Output the (x, y) coordinate of the center of the cell containing the given text.  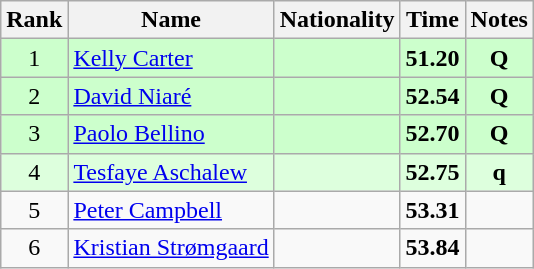
Name (171, 20)
Peter Campbell (171, 210)
Kristian Strømgaard (171, 248)
q (499, 172)
5 (34, 210)
Time (432, 20)
6 (34, 248)
Nationality (337, 20)
Notes (499, 20)
2 (34, 96)
52.54 (432, 96)
4 (34, 172)
1 (34, 58)
52.70 (432, 134)
53.84 (432, 248)
Tesfaye Aschalew (171, 172)
52.75 (432, 172)
Paolo Bellino (171, 134)
Rank (34, 20)
3 (34, 134)
51.20 (432, 58)
Kelly Carter (171, 58)
David Niaré (171, 96)
53.31 (432, 210)
